Determine the [X, Y] coordinate at the center of the cell enclosing the given text.  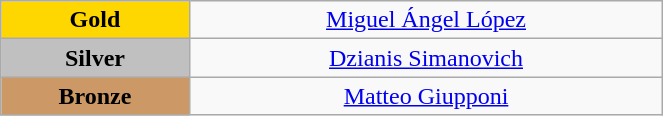
Dzianis Simanovich [426, 58]
Bronze [95, 96]
Miguel Ángel López [426, 20]
Silver [95, 58]
Gold [95, 20]
Matteo Giupponi [426, 96]
